Extract the [X, Y] coordinate from the center of the cell holding the provided text.  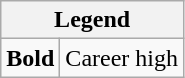
Legend [92, 20]
Career high [122, 58]
Bold [30, 58]
